Find where the given text appears and provide that cell's center as [X, Y] coordinate. 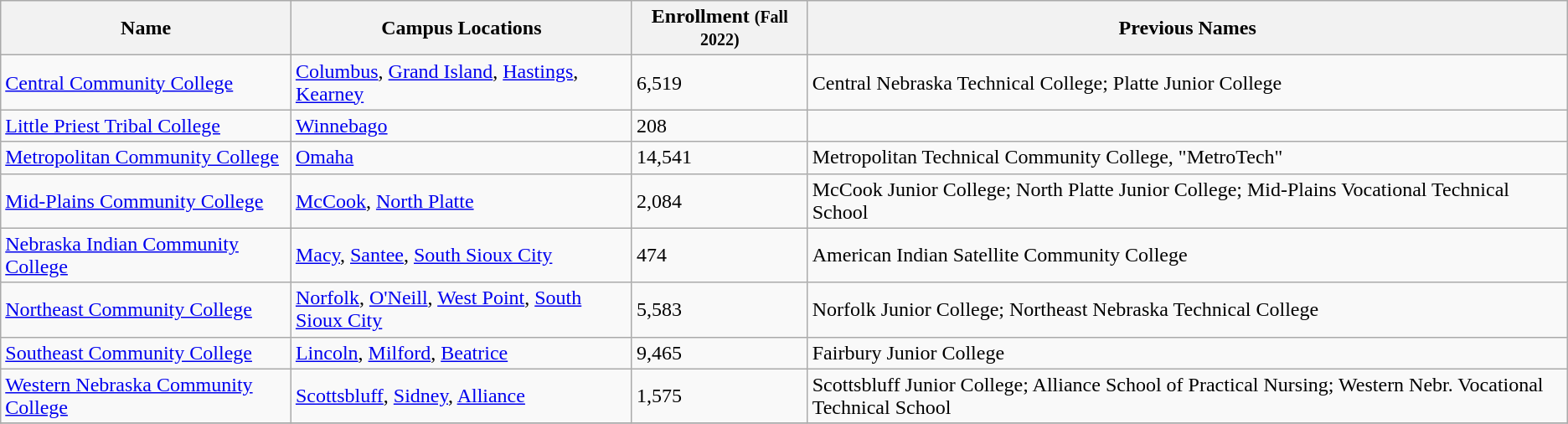
Enrollment (Fall 2022) [720, 28]
Western Nebraska Community College [146, 396]
Scottsbluff Junior College; Alliance School of Practical Nursing; Western Nebr. Vocational Technical School [1188, 396]
Norfolk Junior College; Northeast Nebraska Technical College [1188, 310]
208 [720, 126]
Little Priest Tribal College [146, 126]
Metropolitan Community College [146, 158]
McCook, North Platte [461, 201]
McCook Junior College; North Platte Junior College; Mid-Plains Vocational Technical School [1188, 201]
Northeast Community College [146, 310]
Campus Locations [461, 28]
Nebraska Indian Community College [146, 255]
Southeast Community College [146, 353]
Previous Names [1188, 28]
Metropolitan Technical Community College, "MetroTech" [1188, 158]
Mid-Plains Community College [146, 201]
Central Nebraska Technical College; Platte Junior College [1188, 82]
9,465 [720, 353]
Omaha [461, 158]
Scottsbluff, Sidney, Alliance [461, 396]
14,541 [720, 158]
Macy, Santee, South Sioux City [461, 255]
6,519 [720, 82]
Central Community College [146, 82]
2,084 [720, 201]
Lincoln, Milford, Beatrice [461, 353]
Norfolk, O'Neill, West Point, South Sioux City [461, 310]
American Indian Satellite Community College [1188, 255]
Name [146, 28]
5,583 [720, 310]
Winnebago [461, 126]
1,575 [720, 396]
Fairbury Junior College [1188, 353]
474 [720, 255]
Columbus, Grand Island, Hastings, Kearney [461, 82]
